Find where the given text appears and provide that cell's center as [x, y] coordinate. 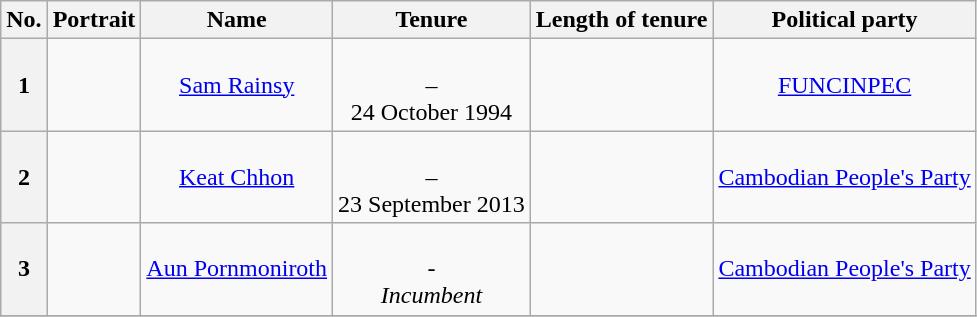
-Incumbent [432, 269]
1 [24, 85]
3 [24, 269]
Tenure [432, 20]
–23 September 2013 [432, 177]
Aun Pornmoniroth [237, 269]
No. [24, 20]
Portrait [94, 20]
Length of tenure [622, 20]
Keat Chhon [237, 177]
Political party [844, 20]
Sam Rainsy [237, 85]
Name [237, 20]
FUNCINPEC [844, 85]
–24 October 1994 [432, 85]
2 [24, 177]
